Return the [x, y] coordinate for the center point of the cell that contains the specified text.  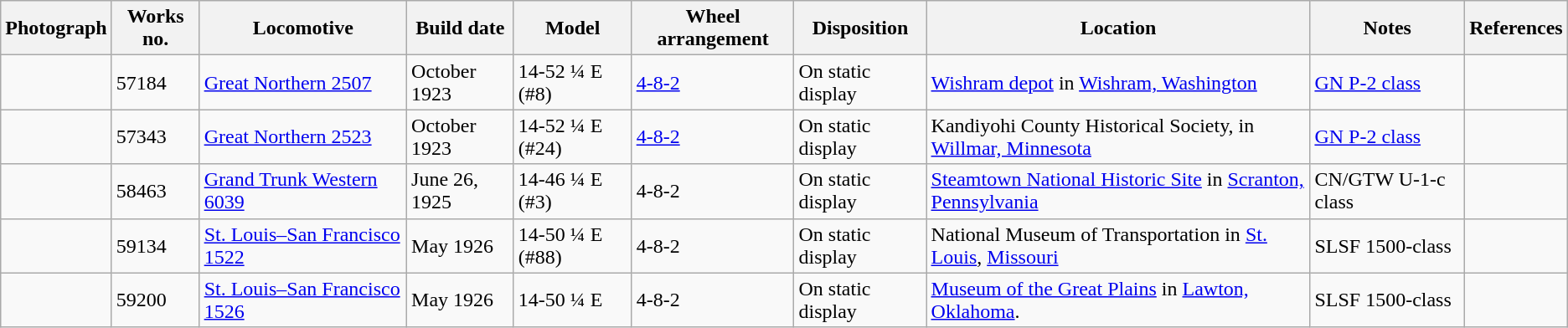
59134 [156, 246]
57184 [156, 82]
Grand Trunk Western 6039 [303, 191]
Wheel arrangement [713, 28]
Kandiyohi County Historical Society, in Willmar, Minnesota [1118, 137]
June 26, 1925 [461, 191]
Museum of the Great Plains in Lawton, Oklahoma. [1118, 300]
Notes [1387, 28]
Steamtown National Historic Site in Scranton, Pennsylvania [1118, 191]
Model [573, 28]
14-50 ¼ E [573, 300]
14-46 ¼ E (#3) [573, 191]
Works no. [156, 28]
Great Northern 2523 [303, 137]
59200 [156, 300]
National Museum of Transportation in St. Louis, Missouri [1118, 246]
St. Louis–San Francisco 1522 [303, 246]
Location [1118, 28]
14-52 ¼ E (#8) [573, 82]
58463 [156, 191]
Wishram depot in Wishram, Washington [1118, 82]
CN/GTW U-1-c class [1387, 191]
St. Louis–San Francisco 1526 [303, 300]
References [1516, 28]
Photograph [56, 28]
57343 [156, 137]
14-52 ¼ E (#24) [573, 137]
Disposition [860, 28]
Build date [461, 28]
Great Northern 2507 [303, 82]
Locomotive [303, 28]
14-50 ¼ E (#88) [573, 246]
